Provide the [X, Y] coordinate of the cell's center where the given text is located.  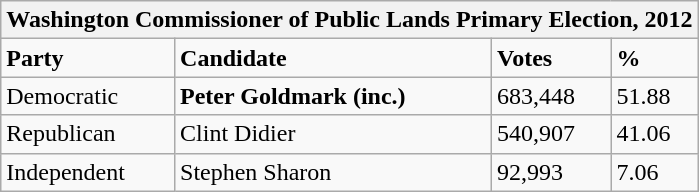
Candidate [334, 58]
Party [88, 58]
683,448 [552, 96]
Stephen Sharon [334, 172]
Democratic [88, 96]
51.88 [654, 96]
Peter Goldmark (inc.) [334, 96]
92,993 [552, 172]
Independent [88, 172]
% [654, 58]
Washington Commissioner of Public Lands Primary Election, 2012 [350, 20]
7.06 [654, 172]
Votes [552, 58]
Republican [88, 134]
41.06 [654, 134]
540,907 [552, 134]
Clint Didier [334, 134]
